Search for the cell housing the specified text and yield its (X, Y) center coordinate. 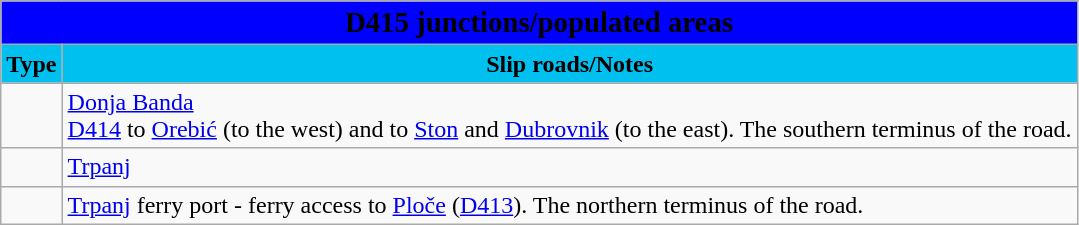
Type (32, 64)
Slip roads/Notes (570, 64)
D415 junctions/populated areas (539, 23)
Trpanj ferry port - ferry access to Ploče (D413). The northern terminus of the road. (570, 205)
Trpanj (570, 167)
Donja Banda D414 to Orebić (to the west) and to Ston and Dubrovnik (to the east). The southern terminus of the road. (570, 116)
